Determine the [X, Y] coordinate at the center of the cell enclosing the given text.  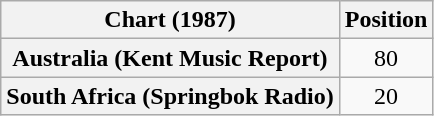
Chart (1987) [170, 20]
Position [386, 20]
Australia (Kent Music Report) [170, 58]
20 [386, 96]
80 [386, 58]
South Africa (Springbok Radio) [170, 96]
